Output the [X, Y] coordinate of the center of the cell containing the given text.  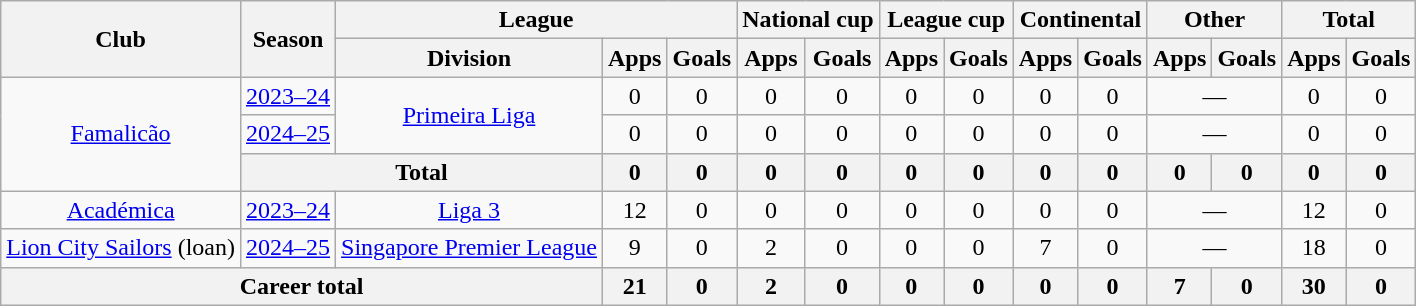
21 [635, 286]
Singapore Premier League [470, 248]
Club [121, 39]
Division [470, 58]
League cup [946, 20]
Académica [121, 210]
18 [1314, 248]
Lion City Sailors (loan) [121, 248]
League [536, 20]
Season [288, 39]
Career total [302, 286]
Other [1214, 20]
9 [635, 248]
Primeira Liga [470, 115]
Famalicão [121, 134]
National cup [808, 20]
30 [1314, 286]
Continental [1080, 20]
Liga 3 [470, 210]
